Scan for the cell matching the given text and deliver its [X, Y] coordinate at center. 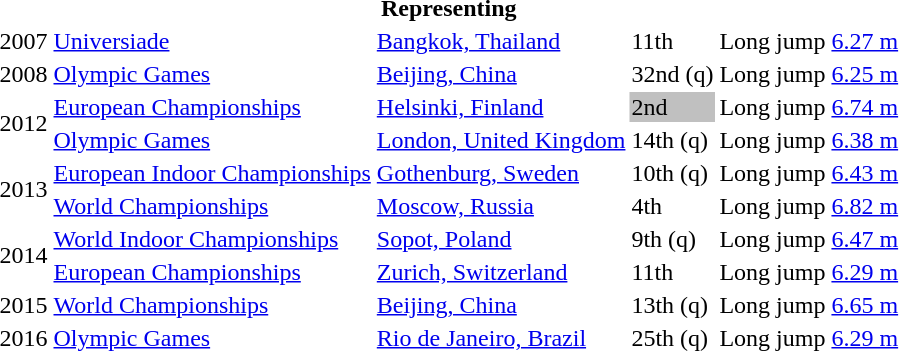
Sopot, Poland [501, 239]
Universiade [212, 41]
4th [672, 206]
Helsinki, Finland [501, 107]
10th (q) [672, 173]
Zurich, Switzerland [501, 272]
European Indoor Championships [212, 173]
13th (q) [672, 305]
London, United Kingdom [501, 140]
Moscow, Russia [501, 206]
Gothenburg, Sweden [501, 173]
Bangkok, Thailand [501, 41]
32nd (q) [672, 74]
9th (q) [672, 239]
14th (q) [672, 140]
2nd [672, 107]
World Indoor Championships [212, 239]
